Extract the [X, Y] coordinate from the center of the cell holding the provided text.  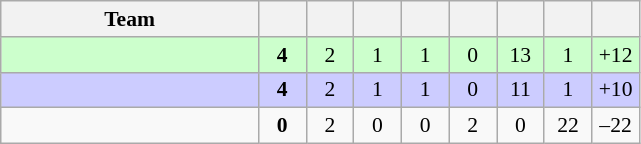
11 [520, 90]
+12 [616, 55]
22 [568, 126]
13 [520, 55]
+10 [616, 90]
Team [130, 19]
–22 [616, 126]
